Provide the (x, y) coordinate of the cell's center where the given text is located.  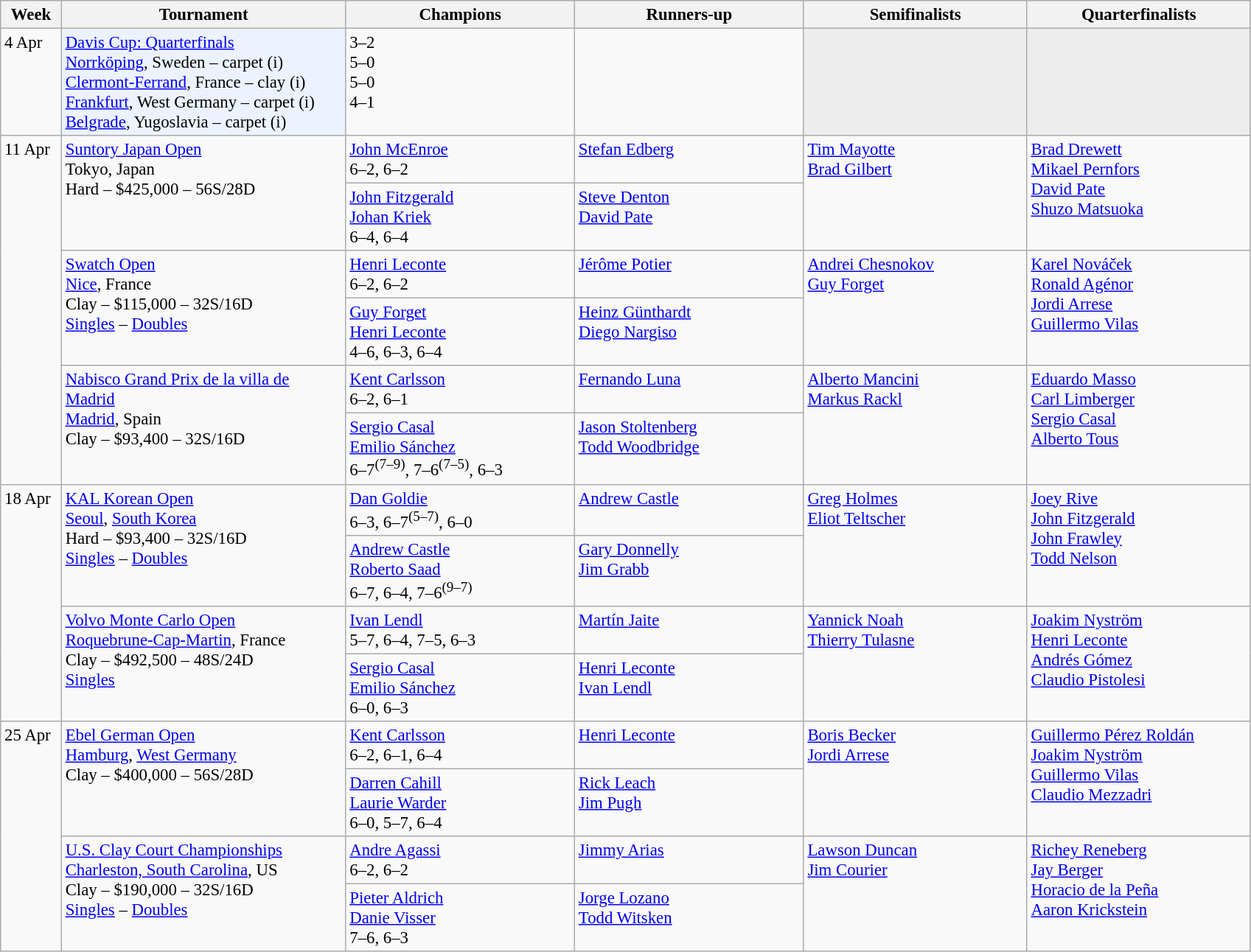
Gary Donnelly Jim Grabb (690, 570)
U.S. Clay Court Championships Charleston, South Carolina, USClay – $190,000 – 32S/16D Singles – Doubles (203, 894)
Tournament (203, 15)
Stefan Edberg (690, 159)
Ivan Lendl 5–7, 6–4, 7–5, 6–3 (460, 631)
Swatch Open Nice, FranceClay – $115,000 – 32S/16D Singles – Doubles (203, 308)
Semifinalists (916, 15)
Pieter Aldrich Danie Visser 7–6, 6–3 (460, 918)
4 Apr (31, 83)
Joakim Nyström Henri Leconte Andrés Gómez Claudio Pistolesi (1138, 664)
Alberto Mancini Markus Rackl (916, 424)
Jérôme Potier (690, 274)
Yannick Noah Thierry Tulasne (916, 664)
Dan Goldie 6–3, 6–7(5–7), 6–0 (460, 510)
Andrew Castle Roberto Saad 6–7, 6–4, 7–6(9–7) (460, 570)
Joey Rive John Fitzgerald John Frawley Todd Nelson (1138, 545)
Sergio Casal Emilio Sánchez 6–0, 6–3 (460, 687)
Boris Becker Jordi Arrese (916, 779)
Eduardo Masso Carl Limberger Sergio Casal Alberto Tous (1138, 424)
Kent Carlsson 6–2, 6–1 (460, 389)
Karel Nováček Ronald Agénor Jordi Arrese Guillermo Vilas (1138, 308)
Sergio Casal Emilio Sánchez 6–7(7–9), 7–6(7–5), 6–3 (460, 449)
Volvo Monte Carlo Open Roquebrune-Cap-Martin, FranceClay – $492,500 – 48S/24D Singles (203, 664)
Nabisco Grand Prix de la villa de Madrid Madrid, SpainClay – $93,400 – 32S/16D (203, 424)
Tim Mayotte Brad Gilbert (916, 193)
Andrei Chesnokov Guy Forget (916, 308)
Guy Forget Henri Leconte 4–6, 6–3, 6–4 (460, 332)
Quarterfinalists (1138, 15)
Rick Leach Jim Pugh (690, 802)
KAL Korean Open Seoul, South KoreaHard – $93,400 – 32S/16D Singles – Doubles (203, 545)
Week (31, 15)
John McEnroe 6–2, 6–2 (460, 159)
Jorge Lozano Todd Witsken (690, 918)
Steve Denton David Pate (690, 217)
Runners-up (690, 15)
Ebel German Open Hamburg, West GermanyClay – $400,000 – 56S/28D (203, 779)
Henri Leconte Ivan Lendl (690, 687)
Greg Holmes Eliot Teltscher (916, 545)
Jimmy Arias (690, 861)
Henri Leconte (690, 746)
Heinz Günthardt Diego Nargiso (690, 332)
3–2 5–0 5–0 4–1 (460, 83)
Kent Carlsson 6–2, 6–1, 6–4 (460, 746)
Andrew Castle (690, 510)
Suntory Japan Open Tokyo, JapanHard – $425,000 – 56S/28D (203, 193)
Champions (460, 15)
Guillermo Pérez Roldán Joakim Nyström Guillermo Vilas Claudio Mezzadri (1138, 779)
Jason Stoltenberg Todd Woodbridge (690, 449)
Henri Leconte 6–2, 6–2 (460, 274)
25 Apr (31, 836)
Fernando Luna (690, 389)
Andre Agassi 6–2, 6–2 (460, 861)
Richey Reneberg Jay Berger Horacio de la Peña Aaron Krickstein (1138, 894)
Lawson Duncan Jim Courier (916, 894)
Martín Jaite (690, 631)
18 Apr (31, 603)
11 Apr (31, 309)
John Fitzgerald Johan Kriek 6–4, 6–4 (460, 217)
Darren Cahill Laurie Warder 6–0, 5–7, 6–4 (460, 802)
Brad Drewett Mikael Pernfors David Pate Shuzo Matsuoka (1138, 193)
